Locate the cell with the specified text and output its (X, Y) center coordinate. 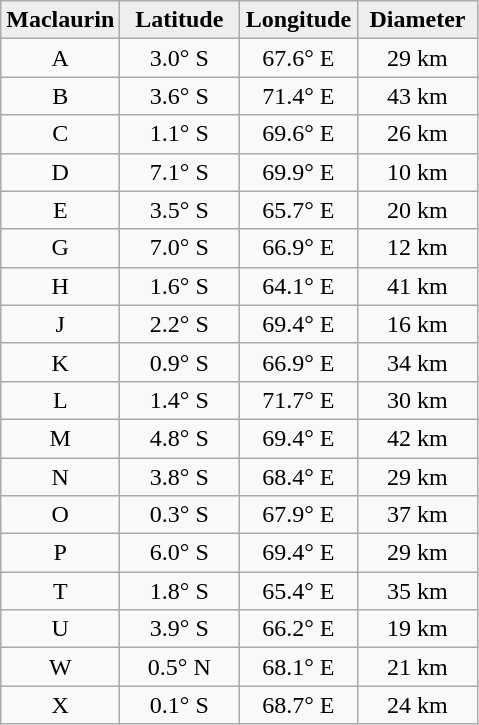
J (60, 324)
66.2° E (298, 629)
X (60, 705)
3.0° S (180, 58)
68.1° E (298, 667)
1.4° S (180, 400)
A (60, 58)
G (60, 248)
D (60, 172)
10 km (418, 172)
24 km (418, 705)
68.4° E (298, 477)
C (60, 134)
42 km (418, 438)
26 km (418, 134)
1.8° S (180, 591)
65.7° E (298, 210)
65.4° E (298, 591)
K (60, 362)
0.3° S (180, 515)
21 km (418, 667)
3.5° S (180, 210)
L (60, 400)
69.9° E (298, 172)
7.1° S (180, 172)
43 km (418, 96)
71.4° E (298, 96)
T (60, 591)
71.7° E (298, 400)
67.6° E (298, 58)
Latitude (180, 20)
64.1° E (298, 286)
O (60, 515)
3.6° S (180, 96)
1.6° S (180, 286)
Longitude (298, 20)
37 km (418, 515)
4.8° S (180, 438)
W (60, 667)
34 km (418, 362)
35 km (418, 591)
2.2° S (180, 324)
3.9° S (180, 629)
16 km (418, 324)
30 km (418, 400)
1.1° S (180, 134)
U (60, 629)
7.0° S (180, 248)
H (60, 286)
19 km (418, 629)
6.0° S (180, 553)
41 km (418, 286)
N (60, 477)
Diameter (418, 20)
Maclaurin (60, 20)
0.5° N (180, 667)
M (60, 438)
68.7° E (298, 705)
0.9° S (180, 362)
B (60, 96)
P (60, 553)
12 km (418, 248)
20 km (418, 210)
0.1° S (180, 705)
67.9° E (298, 515)
E (60, 210)
69.6° E (298, 134)
3.8° S (180, 477)
